Capture the cell that displays the provided text and extract its [x, y] central coordinate. 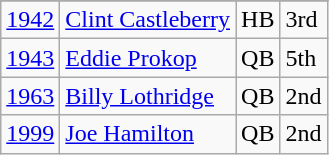
5th [304, 58]
1963 [30, 96]
Eddie Prokop [148, 58]
HB [258, 20]
Billy Lothridge [148, 96]
Clint Castleberry [148, 20]
3rd [304, 20]
1943 [30, 58]
Joe Hamilton [148, 134]
1942 [30, 20]
1999 [30, 134]
